Determine the [X, Y] coordinate at the center of the cell enclosing the given text.  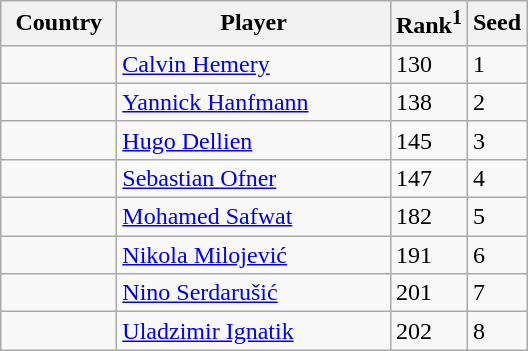
Player [254, 24]
Mohamed Safwat [254, 217]
6 [496, 255]
138 [428, 102]
Yannick Hanfmann [254, 102]
1 [496, 64]
130 [428, 64]
182 [428, 217]
Calvin Hemery [254, 64]
147 [428, 178]
191 [428, 255]
4 [496, 178]
Nino Serdarušić [254, 293]
Rank1 [428, 24]
8 [496, 331]
Seed [496, 24]
145 [428, 140]
202 [428, 331]
7 [496, 293]
Nikola Milojević [254, 255]
Sebastian Ofner [254, 178]
2 [496, 102]
5 [496, 217]
Hugo Dellien [254, 140]
Uladzimir Ignatik [254, 331]
3 [496, 140]
201 [428, 293]
Country [59, 24]
